Return (X, Y) of the center of cell containing provided text 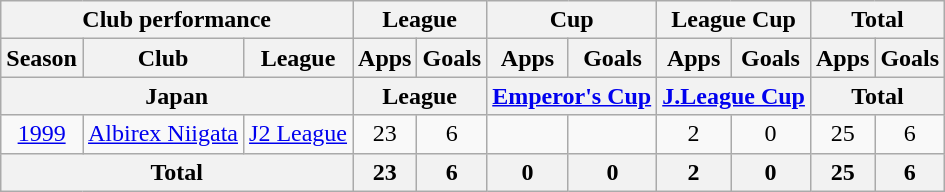
Emperor's Cup (572, 96)
Club (162, 58)
Cup (572, 20)
J.League Cup (734, 96)
League Cup (734, 20)
Albirex Niigata (162, 134)
J2 League (298, 134)
1999 (42, 134)
Japan (177, 96)
Season (42, 58)
Club performance (177, 20)
